Scan for the cell matching the given text and deliver its (x, y) coordinate at center. 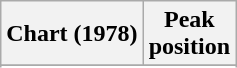
Peakposition (189, 34)
Chart (1978) (72, 34)
